Detect which cell encompasses the target text, then output its (X, Y) center coordinate. 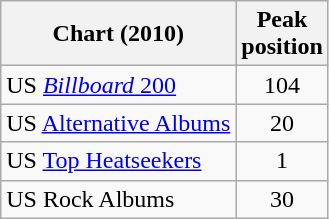
20 (282, 123)
US Alternative Albums (118, 123)
US Billboard 200 (118, 85)
US Rock Albums (118, 199)
104 (282, 85)
Peakposition (282, 34)
30 (282, 199)
Chart (2010) (118, 34)
US Top Heatseekers (118, 161)
1 (282, 161)
